Search for the cell housing the specified text and yield its (x, y) center coordinate. 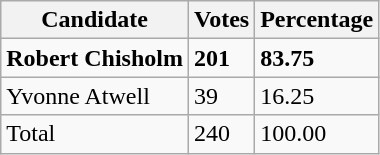
Votes (221, 20)
16.25 (317, 96)
Yvonne Atwell (95, 96)
Total (95, 134)
240 (221, 134)
201 (221, 58)
83.75 (317, 58)
100.00 (317, 134)
39 (221, 96)
Percentage (317, 20)
Candidate (95, 20)
Robert Chisholm (95, 58)
